Detect which cell encompasses the target text, then output its [x, y] center coordinate. 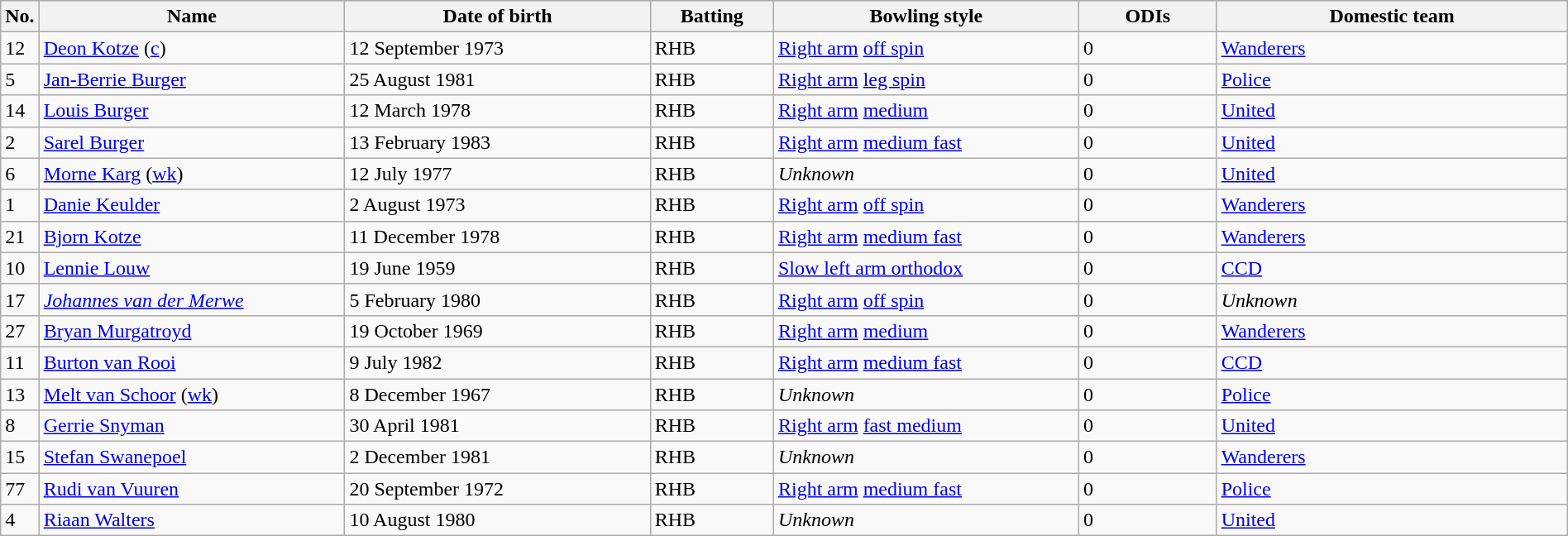
1 [20, 205]
20 September 1972 [498, 489]
14 [20, 111]
2 December 1981 [498, 457]
21 [20, 237]
2 August 1973 [498, 205]
Slow left arm orthodox [926, 268]
Stefan Swanepoel [192, 457]
27 [20, 331]
2 [20, 142]
8 [20, 426]
12 September 1973 [498, 48]
Bryan Murgatroyd [192, 331]
Rudi van Vuuren [192, 489]
17 [20, 299]
15 [20, 457]
Bowling style [926, 17]
12 July 1977 [498, 174]
6 [20, 174]
5 [20, 79]
19 June 1959 [498, 268]
9 July 1982 [498, 362]
Gerrie Snyman [192, 426]
Sarel Burger [192, 142]
77 [20, 489]
Johannes van der Merwe [192, 299]
11 [20, 362]
Burton van Rooi [192, 362]
Morne Karg (wk) [192, 174]
Right arm fast medium [926, 426]
8 December 1967 [498, 395]
10 August 1980 [498, 520]
25 August 1981 [498, 79]
ODIs [1148, 17]
Batting [711, 17]
Bjorn Kotze [192, 237]
Right arm leg spin [926, 79]
11 December 1978 [498, 237]
Danie Keulder [192, 205]
30 April 1981 [498, 426]
No. [20, 17]
Louis Burger [192, 111]
5 February 1980 [498, 299]
Lennie Louw [192, 268]
Deon Kotze (c) [192, 48]
13 February 1983 [498, 142]
Jan-Berrie Burger [192, 79]
Riaan Walters [192, 520]
19 October 1969 [498, 331]
12 [20, 48]
Name [192, 17]
4 [20, 520]
12 March 1978 [498, 111]
13 [20, 395]
Date of birth [498, 17]
10 [20, 268]
Domestic team [1392, 17]
Melt van Schoor (wk) [192, 395]
